From the cell containing the given text, extract its center point as [x, y] coordinate. 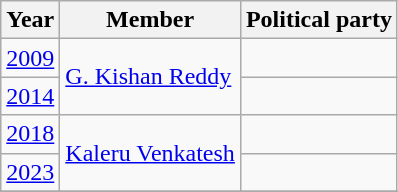
2023 [30, 172]
Year [30, 20]
Kaleru Venkatesh [150, 153]
2014 [30, 96]
Political party [318, 20]
2009 [30, 58]
2018 [30, 134]
Member [150, 20]
G. Kishan Reddy [150, 77]
